Extract the [X, Y] coordinate from the center of the cell holding the provided text.  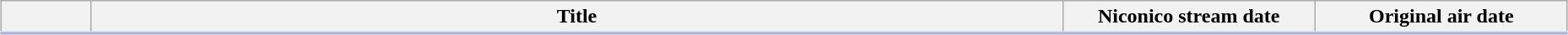
Original air date [1441, 17]
Title [577, 17]
Niconico stream date [1188, 17]
